Search for the cell housing the specified text and yield its (X, Y) center coordinate. 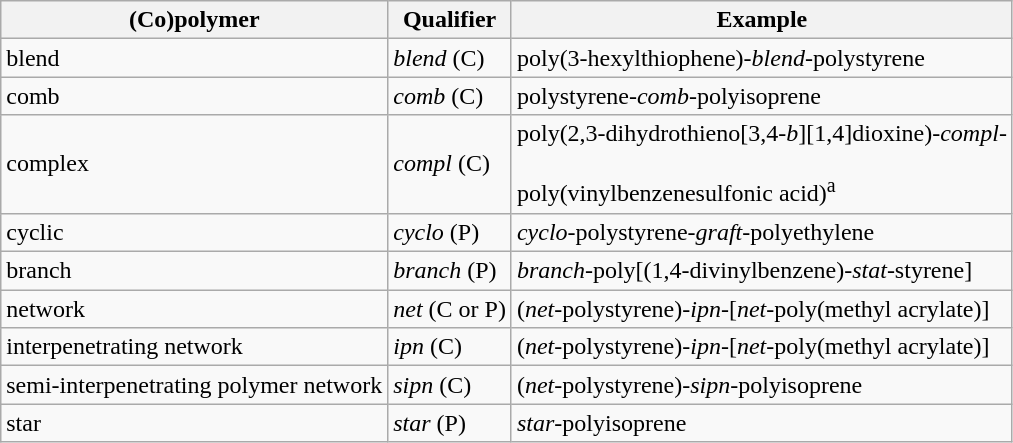
blend (C) (450, 58)
cyclic (194, 232)
branch-poly[(1,4-divinylbenzene)-stat-styrene] (762, 271)
sipn (C) (450, 385)
comb (194, 96)
cyclo (P) (450, 232)
(Co)polymer (194, 20)
complex (194, 164)
interpenetrating network (194, 347)
network (194, 309)
semi-interpenetrating polymer network (194, 385)
comb (C) (450, 96)
blend (194, 58)
star (194, 423)
Example (762, 20)
star-polyisoprene (762, 423)
ipn (C) (450, 347)
cyclo-polystyrene-graft-polyethylene (762, 232)
branch (194, 271)
compl (C) (450, 164)
net (C or P) (450, 309)
polystyrene-comb-polyisoprene (762, 96)
Qualifier (450, 20)
poly(3-hexylthiophene)-blend-polystyrene (762, 58)
branch (P) (450, 271)
poly(2,3-dihydrothieno[3,4-b][1,4]dioxine)-compl-poly(vinylbenzenesulfonic acid)a (762, 164)
(net-polystyrene)-sipn-polyisoprene (762, 385)
star (P) (450, 423)
